Return the (x, y) coordinate for the center point of the cell that contains the specified text.  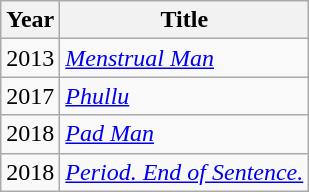
2017 (30, 96)
Menstrual Man (184, 58)
Title (184, 20)
2013 (30, 58)
Year (30, 20)
Period. End of Sentence. (184, 172)
Pad Man (184, 134)
Phullu (184, 96)
